Locate the cell with the specified text and output its [X, Y] center coordinate. 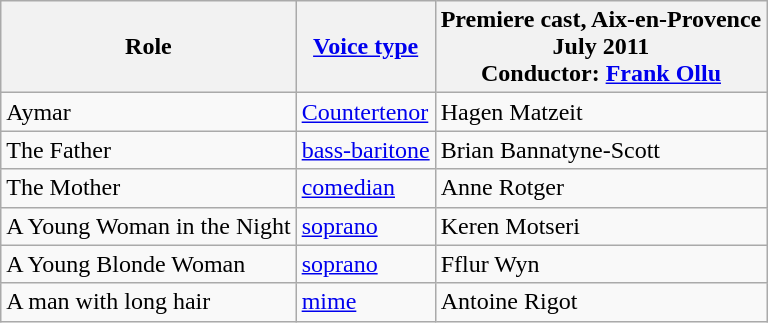
bass-baritone [366, 150]
Anne Rotger [601, 188]
Antoine Rigot [601, 302]
The Father [148, 150]
Brian Bannatyne-Scott [601, 150]
Premiere cast, Aix-en-Provence July 2011Conductor: Frank Ollu [601, 47]
A Young Blonde Woman [148, 264]
Hagen Matzeit [601, 112]
Keren Motseri [601, 226]
A man with long hair [148, 302]
Role [148, 47]
The Mother [148, 188]
Voice type [366, 47]
A Young Woman in the Night [148, 226]
Countertenor [366, 112]
mime [366, 302]
Aymar [148, 112]
Fflur Wyn [601, 264]
comedian [366, 188]
